Pinpoint the cell where the given text exists, returning its [x, y] midpoint coordinate. 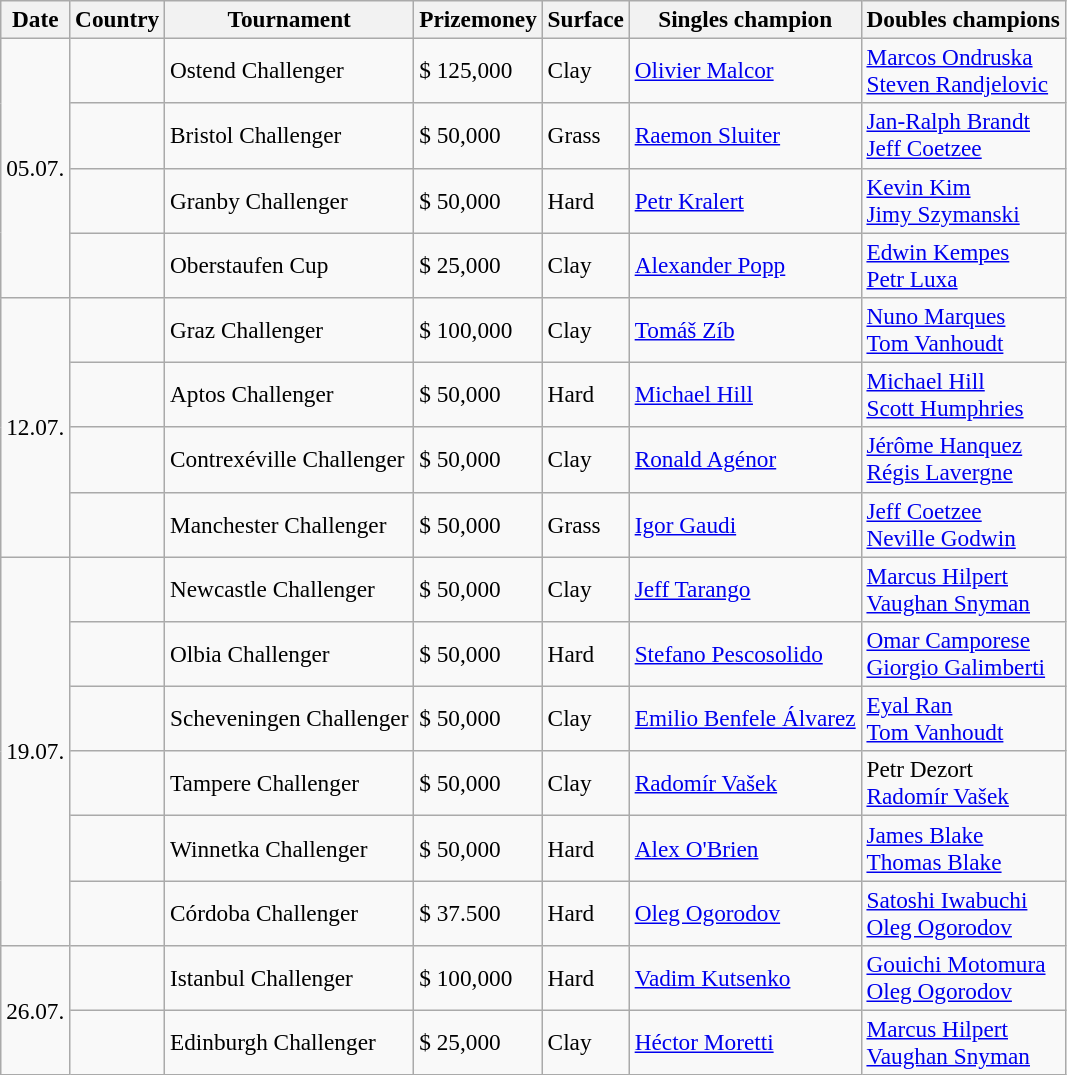
Tournament [290, 19]
Héctor Moretti [745, 1042]
Newcastle Challenger [290, 588]
Edwin Kempes Petr Luxa [963, 264]
Alexander Popp [745, 264]
Ostend Challenger [290, 70]
Prizemoney [478, 19]
Scheveningen Challenger [290, 718]
Omar Camporese Giorgio Galimberti [963, 654]
Manchester Challenger [290, 524]
Satoshi Iwabuchi Oleg Ogorodov [963, 912]
Oberstaufen Cup [290, 264]
Michael Hill Scott Humphries [963, 394]
Emilio Benfele Álvarez [745, 718]
Country [118, 19]
Igor Gaudi [745, 524]
Jérôme Hanquez Régis Lavergne [963, 460]
Istanbul Challenger [290, 978]
Aptos Challenger [290, 394]
Edinburgh Challenger [290, 1042]
Olivier Malcor [745, 70]
Gouichi Motomura Oleg Ogorodov [963, 978]
Jeff Coetzee Neville Godwin [963, 524]
Córdoba Challenger [290, 912]
Date [36, 19]
Vadim Kutsenko [745, 978]
James Blake Thomas Blake [963, 848]
12.07. [36, 426]
Graz Challenger [290, 330]
26.07. [36, 1010]
$ 37.500 [478, 912]
05.07. [36, 168]
19.07. [36, 750]
Stefano Pescosolido [745, 654]
$ 125,000 [478, 70]
Tomáš Zíb [745, 330]
Contrexéville Challenger [290, 460]
Doubles champions [963, 19]
Surface [586, 19]
Bristol Challenger [290, 136]
Singles champion [745, 19]
Olbia Challenger [290, 654]
Petr Kralert [745, 200]
Eyal Ran Tom Vanhoudt [963, 718]
Marcos Ondruska Steven Randjelovic [963, 70]
Alex O'Brien [745, 848]
Nuno Marques Tom Vanhoudt [963, 330]
Ronald Agénor [745, 460]
Petr Dezort Radomír Vašek [963, 784]
Winnetka Challenger [290, 848]
Oleg Ogorodov [745, 912]
Jeff Tarango [745, 588]
Radomír Vašek [745, 784]
Jan-Ralph Brandt Jeff Coetzee [963, 136]
Michael Hill [745, 394]
Tampere Challenger [290, 784]
Granby Challenger [290, 200]
Kevin Kim Jimy Szymanski [963, 200]
Raemon Sluiter [745, 136]
